From the cell containing the given text, extract its center point as (x, y) coordinate. 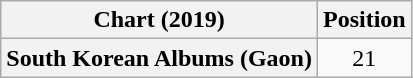
Position (364, 20)
21 (364, 58)
Chart (2019) (160, 20)
South Korean Albums (Gaon) (160, 58)
